From the cell containing the given text, extract its center point as [x, y] coordinate. 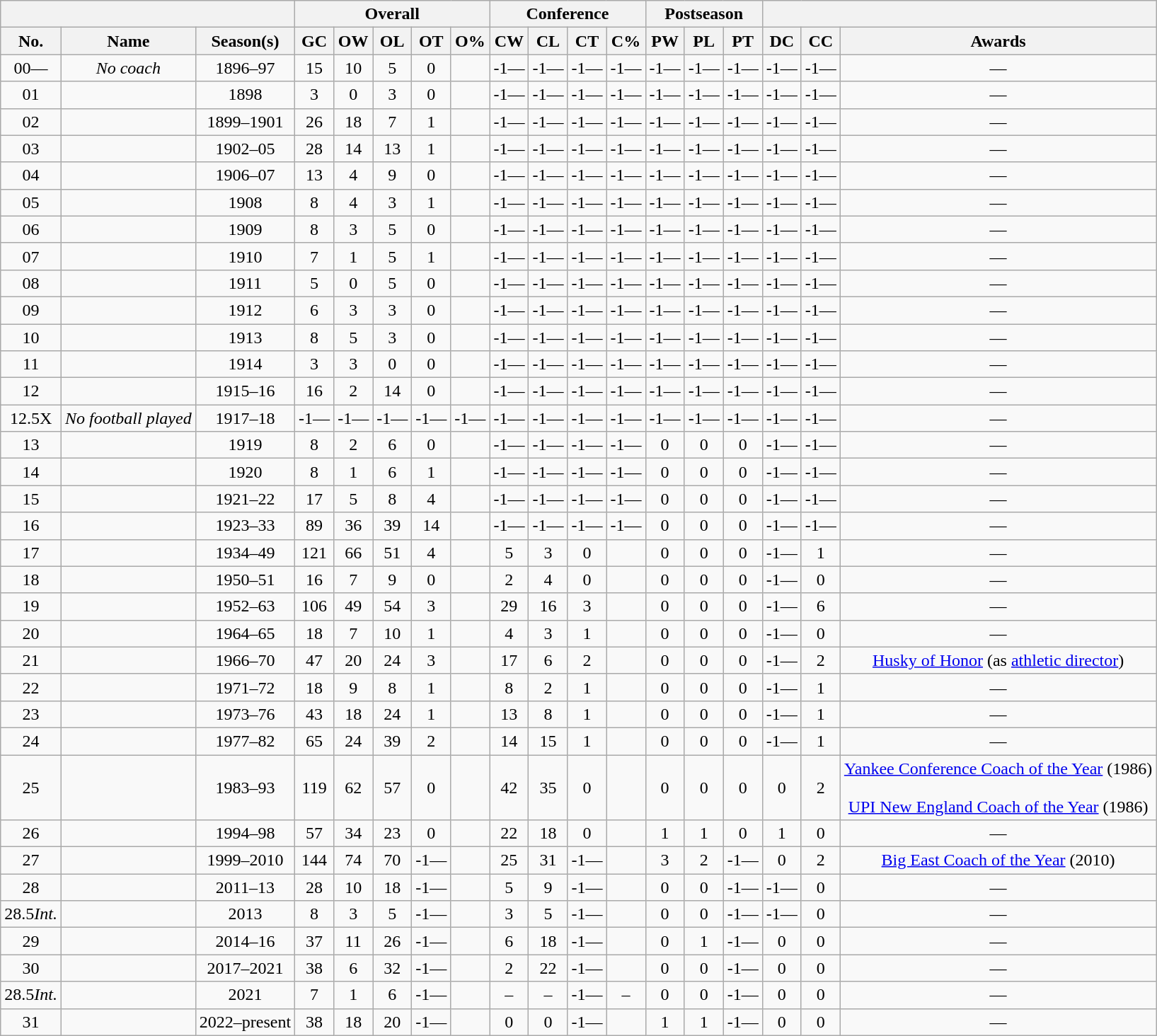
30 [31, 968]
05 [31, 202]
21 [31, 660]
2017–2021 [245, 968]
Yankee Conference Coach of the Year (1986)UPI New England Coach of the Year (1986) [998, 787]
121 [314, 553]
CL [548, 41]
35 [548, 787]
1923–33 [245, 526]
34 [354, 834]
Name [128, 41]
1921–22 [245, 499]
47 [314, 660]
1919 [245, 445]
00— [31, 68]
Overall [392, 14]
C% [626, 41]
1906–07 [245, 175]
07 [31, 256]
89 [314, 526]
Husky of Honor (as athletic director) [998, 660]
Postseason [703, 14]
1920 [245, 472]
OT [432, 41]
OL [392, 41]
19 [31, 606]
1911 [245, 283]
1915–16 [245, 391]
04 [31, 175]
1971–72 [245, 687]
PW [665, 41]
2014–16 [245, 941]
01 [31, 95]
1913 [245, 338]
1902–05 [245, 149]
1898 [245, 95]
37 [314, 941]
1999–2010 [245, 861]
1973–76 [245, 714]
1964–65 [245, 633]
1910 [245, 256]
2022–present [245, 1022]
1912 [245, 310]
2011–13 [245, 887]
CW [510, 41]
1994–98 [245, 834]
144 [314, 861]
12.5X [31, 418]
No. [31, 41]
43 [314, 714]
12 [31, 391]
54 [392, 606]
42 [510, 787]
09 [31, 310]
51 [392, 553]
1983–93 [245, 787]
03 [31, 149]
Conference [568, 14]
No coach [128, 68]
1914 [245, 364]
CT [587, 41]
PT [743, 41]
08 [31, 283]
OW [354, 41]
O% [470, 41]
1966–70 [245, 660]
27 [31, 861]
1917–18 [245, 418]
PL [703, 41]
GC [314, 41]
02 [31, 122]
1908 [245, 202]
1896–97 [245, 68]
06 [31, 229]
Awards [998, 41]
36 [354, 526]
66 [354, 553]
65 [314, 741]
1934–49 [245, 553]
No football played [128, 418]
1909 [245, 229]
Season(s) [245, 41]
106 [314, 606]
DC [781, 41]
119 [314, 787]
1952–63 [245, 606]
Big East Coach of the Year (2010) [998, 861]
74 [354, 861]
2021 [245, 995]
CC [821, 41]
62 [354, 787]
1899–1901 [245, 122]
1950–51 [245, 580]
1977–82 [245, 741]
32 [392, 968]
70 [392, 861]
49 [354, 606]
2013 [245, 914]
